Return (x, y) of the center of cell containing provided text 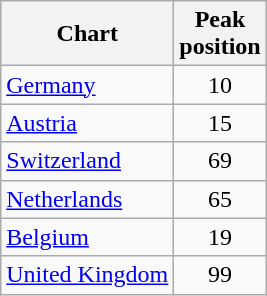
69 (220, 161)
Germany (88, 85)
Peakposition (220, 34)
Belgium (88, 237)
Switzerland (88, 161)
Netherlands (88, 199)
Chart (88, 34)
19 (220, 237)
Austria (88, 123)
United Kingdom (88, 275)
15 (220, 123)
99 (220, 275)
10 (220, 85)
65 (220, 199)
